Return [X, Y] of the center of cell containing provided text 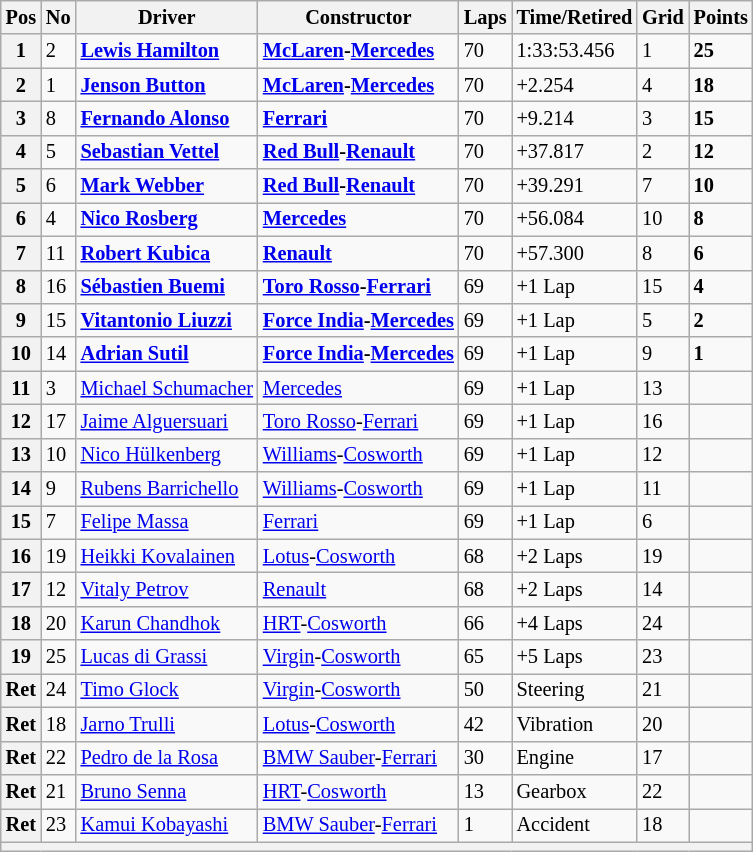
Accident [575, 825]
Jenson Button [167, 85]
Heikki Kovalainen [167, 556]
Nico Hülkenberg [167, 455]
+4 Laps [575, 623]
Time/Retired [575, 17]
Lucas di Grassi [167, 657]
66 [486, 623]
Nico Rosberg [167, 219]
Steering [575, 690]
Laps [486, 17]
Grid [663, 17]
Engine [575, 758]
Fernando Alonso [167, 118]
Vibration [575, 724]
Kamui Kobayashi [167, 825]
Jarno Trulli [167, 724]
Pos [21, 17]
Bruno Senna [167, 791]
Points [721, 17]
Pedro de la Rosa [167, 758]
Felipe Massa [167, 522]
Lewis Hamilton [167, 51]
Vitaly Petrov [167, 589]
Constructor [358, 17]
Mark Webber [167, 186]
+57.300 [575, 253]
42 [486, 724]
+2.254 [575, 85]
Vitantonio Liuzzi [167, 320]
+56.084 [575, 219]
Gearbox [575, 791]
1:33:53.456 [575, 51]
Sebastian Vettel [167, 152]
65 [486, 657]
Driver [167, 17]
Karun Chandhok [167, 623]
50 [486, 690]
+39.291 [575, 186]
+9.214 [575, 118]
Jaime Alguersuari [167, 421]
+5 Laps [575, 657]
Sébastien Buemi [167, 287]
Rubens Barrichello [167, 489]
No [58, 17]
Michael Schumacher [167, 388]
30 [486, 758]
Adrian Sutil [167, 354]
Timo Glock [167, 690]
Robert Kubica [167, 253]
+37.817 [575, 152]
